For the text-containing cell, return its midpoint in (x, y) coordinate format. 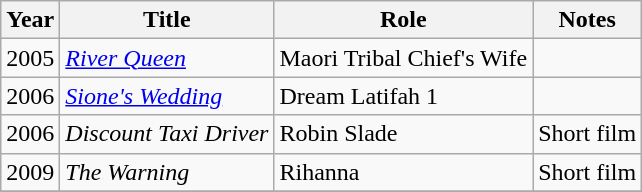
Sione's Wedding (167, 96)
Dream Latifah 1 (404, 96)
Discount Taxi Driver (167, 134)
2005 (30, 58)
Year (30, 20)
2009 (30, 172)
Rihanna (404, 172)
Role (404, 20)
Title (167, 20)
Maori Tribal Chief's Wife (404, 58)
River Queen (167, 58)
Notes (588, 20)
The Warning (167, 172)
Robin Slade (404, 134)
